Search for the cell housing the specified text and yield its (x, y) center coordinate. 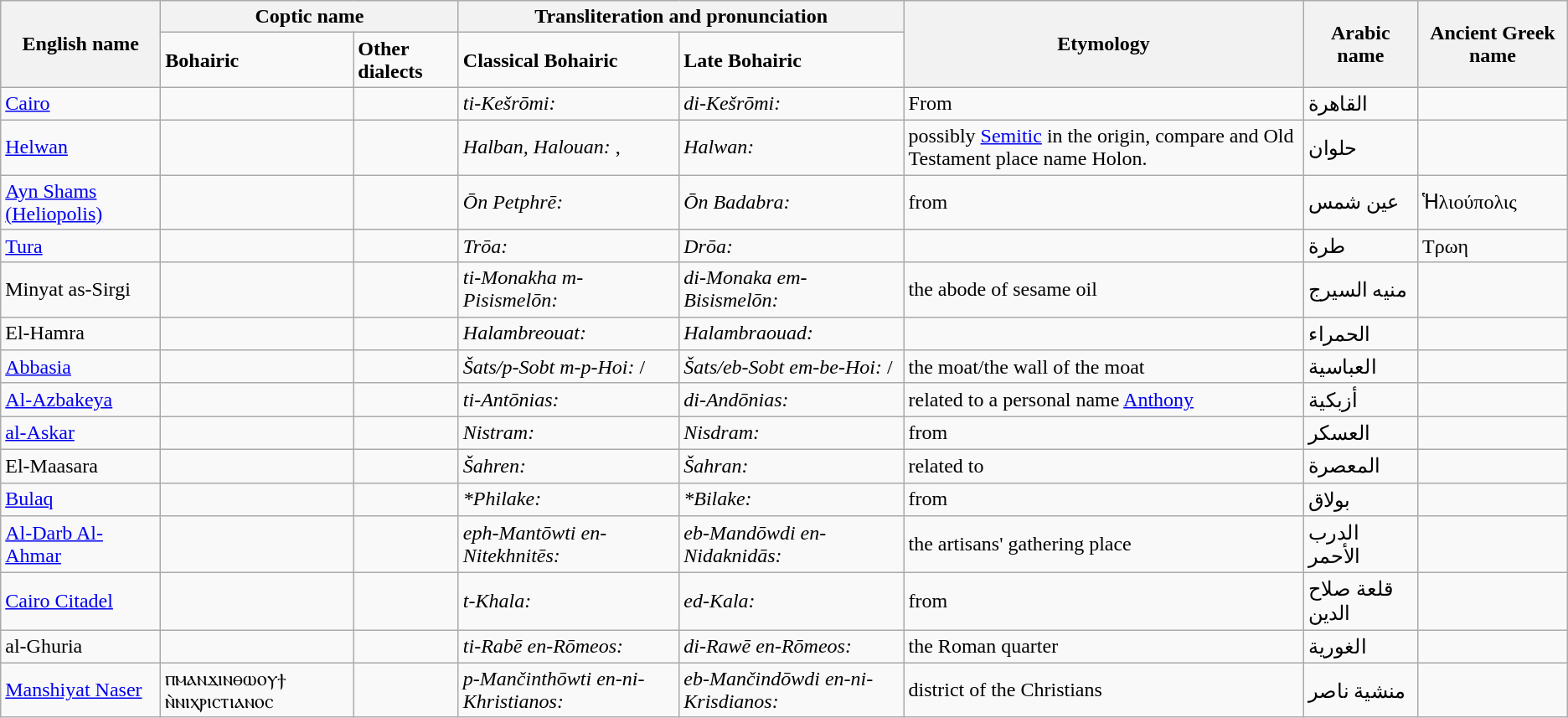
p-Mančinthōwti en-ni-Khristianos: (568, 690)
Late Bohairic (792, 60)
related to a personal name Anthony (1104, 400)
العباسية (1360, 367)
eph-Mantōwti en-Nitekhnitēs: (568, 545)
Minyat as-Sirgi (80, 290)
eb-Mandōwdi en-Nidaknidās: (792, 545)
English name (80, 44)
Cairo (80, 104)
di-Rawē en-Rōmeos: (792, 647)
the moat/the wall of the moat (1104, 367)
Al-Darb Al-Ahmar (80, 545)
بولاق (1360, 499)
الدرب الأحمر (1360, 545)
المعصرة (1360, 466)
Nisdram: (792, 433)
منشية ناصر (1360, 690)
Halambraouad: (792, 333)
حلوان (1360, 147)
قلعة صلاح الدين (1360, 602)
eb-Mančindōwdi en-ni-Krisdianos: (792, 690)
الغورية (1360, 647)
di-Monaka em-Bisismelōn: (792, 290)
di-Kešrōmi: (792, 104)
Ancient Greek name (1493, 44)
طرة (1360, 246)
Drōa: (792, 246)
Other dialects (406, 60)
*Philake: (568, 499)
Šats/p-Sobt m-p-Hoi: / (568, 367)
منيه السيرج (1360, 290)
ⲡⲙⲁⲛϫⲓⲛⲑⲱⲟⲩϯ ⲛ̀ⲛⲓⲭⲣⲓⲥⲧⲓⲁⲛⲟⲥ (257, 690)
the artisans' gathering place (1104, 545)
district of the Christians (1104, 690)
ti-Kešrōmi: (568, 104)
العسكر (1360, 433)
Bulaq (80, 499)
Classical Bohairic (568, 60)
Šahren: (568, 466)
Τρωη (1493, 246)
Nistram: (568, 433)
Trōa: (568, 246)
El-Maasara (80, 466)
Halambreouat: (568, 333)
Manshiyat Naser (80, 690)
Ayn Shams (Heliopolis) (80, 201)
Šats/eb-Sobt em-be-Hoi: / (792, 367)
t-Khala: (568, 602)
عين شمس (1360, 201)
Halban, Halouan: , (568, 147)
ti-Monakha m-Pisismelōn: (568, 290)
Ἡλιούπολις (1493, 201)
Etymology (1104, 44)
ti-Antōnias: (568, 400)
Al-Azbakeya (80, 400)
Tura (80, 246)
Abbasia (80, 367)
Cairo Citadel (80, 602)
*Bilake: (792, 499)
related to (1104, 466)
the Roman quarter (1104, 647)
أزبكية (1360, 400)
Transliteration and pronunciation (681, 17)
ti-Rabē en-Rōmeos: (568, 647)
Ōn Badabra: (792, 201)
Ōn Petphrē: (568, 201)
possibly Semitic in the origin, compare and Old Testament place name Holon. (1104, 147)
Bohairic (257, 60)
From (1104, 104)
Helwan (80, 147)
Šahran: (792, 466)
El-Hamra (80, 333)
القاهرة (1360, 104)
ed-Kala: (792, 602)
Arabic name (1360, 44)
al-Ghuria (80, 647)
Halwan: (792, 147)
al-Askar (80, 433)
الحمراء (1360, 333)
the abode of sesame oil (1104, 290)
di-Andōnias: (792, 400)
Coptic name (310, 17)
